Capture the cell that displays the provided text and extract its (x, y) central coordinate. 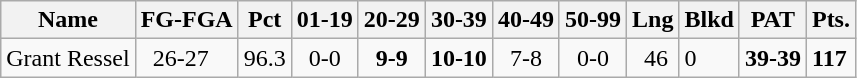
20-29 (392, 20)
Lng (653, 20)
26-27 (186, 58)
9-9 (392, 58)
01-19 (324, 20)
Pts. (830, 20)
0 (709, 58)
46 (653, 58)
PAT (772, 20)
39-39 (772, 58)
117 (830, 58)
10-10 (458, 58)
50-99 (592, 20)
Pct (264, 20)
Name (68, 20)
Grant Ressel (68, 58)
40-49 (526, 20)
Blkd (709, 20)
96.3 (264, 58)
7-8 (526, 58)
30-39 (458, 20)
FG-FGA (186, 20)
